Search for the cell housing the specified text and yield its [x, y] center coordinate. 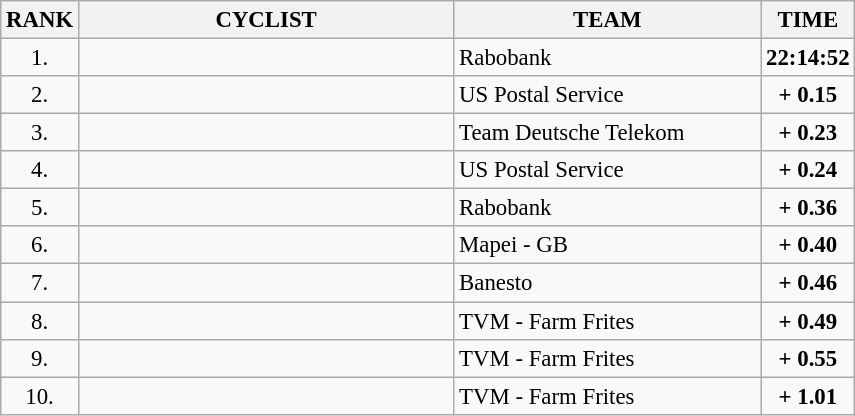
22:14:52 [808, 58]
+ 0.24 [808, 170]
Mapei - GB [608, 245]
10. [40, 396]
5. [40, 208]
CYCLIST [266, 20]
4. [40, 170]
+ 0.46 [808, 283]
+ 0.40 [808, 245]
+ 0.23 [808, 133]
+ 1.01 [808, 396]
TEAM [608, 20]
+ 0.55 [808, 358]
6. [40, 245]
Team Deutsche Telekom [608, 133]
2. [40, 95]
+ 0.49 [808, 321]
8. [40, 321]
7. [40, 283]
3. [40, 133]
TIME [808, 20]
+ 0.36 [808, 208]
9. [40, 358]
RANK [40, 20]
1. [40, 58]
+ 0.15 [808, 95]
Banesto [608, 283]
